Find where the given text appears and provide that cell's center as [x, y] coordinate. 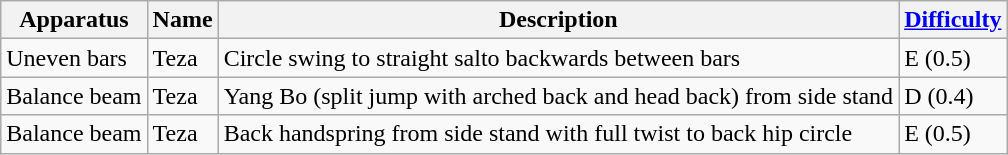
Yang Bo (split jump with arched back and head back) from side stand [558, 96]
Difficulty [953, 20]
Back handspring from side stand with full twist to back hip circle [558, 134]
Uneven bars [74, 58]
Description [558, 20]
Name [182, 20]
Circle swing to straight salto backwards between bars [558, 58]
Apparatus [74, 20]
D (0.4) [953, 96]
